Find where the given text appears and provide that cell's center as (x, y) coordinate. 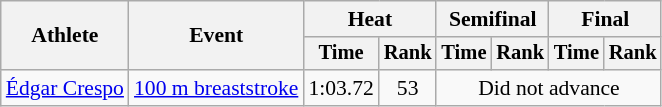
Heat (370, 19)
Semifinal (492, 19)
Did not advance (548, 88)
53 (408, 88)
Édgar Crespo (65, 88)
Athlete (65, 36)
1:03.72 (340, 88)
100 m breaststroke (216, 88)
Event (216, 36)
Final (605, 19)
